Determine the [x, y] coordinate at the center of the cell enclosing the given text.  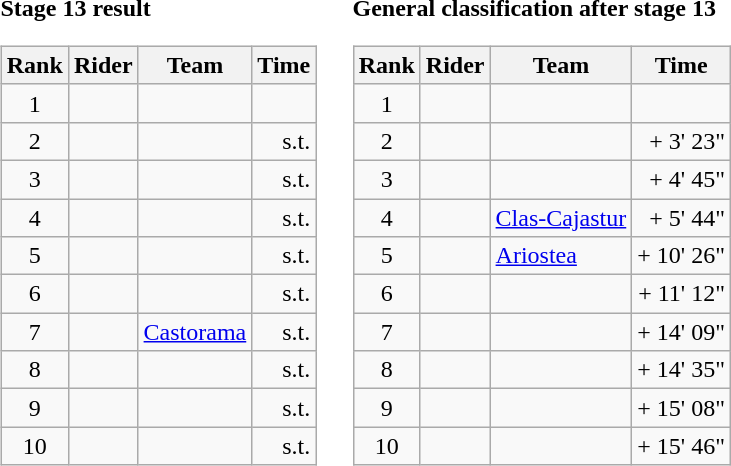
Ariostea [561, 256]
+ 14' 35" [682, 370]
Clas-Cajastur [561, 217]
+ 4' 45" [682, 179]
+ 3' 23" [682, 141]
Castorama [195, 332]
+ 15' 08" [682, 408]
+ 15' 46" [682, 446]
+ 5' 44" [682, 217]
+ 11' 12" [682, 294]
+ 10' 26" [682, 256]
+ 14' 09" [682, 332]
